Identify which cell holds the provided text, then report its (x, y) central coordinate. 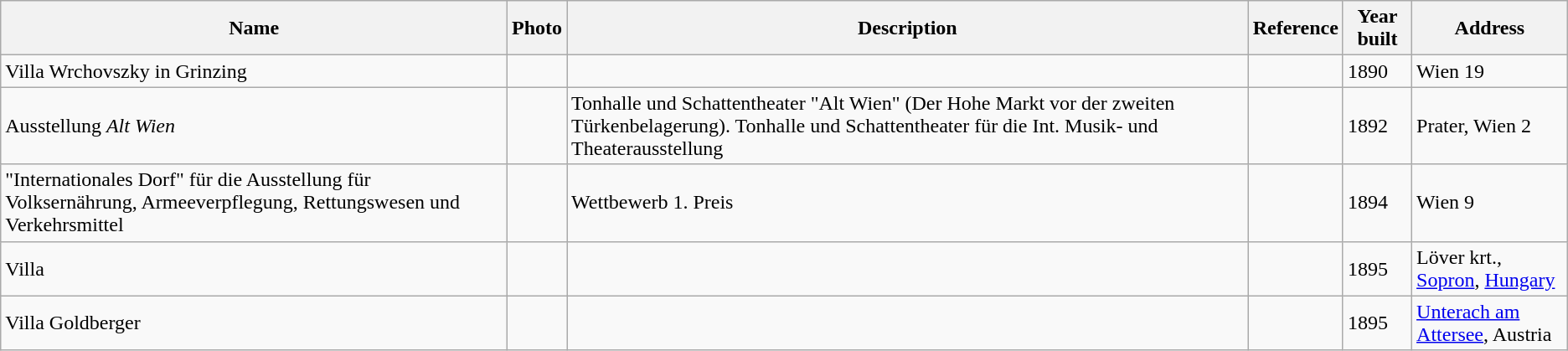
Wettbewerb 1. Preis (908, 203)
Address (1490, 28)
Unterach am Attersee, Austria (1490, 323)
"Internationales Dorf" für die Ausstellung für Volksernährung, Armeeverpflegung, Rettungswesen und Verkehrsmittel (255, 203)
Name (255, 28)
Wien 9 (1490, 203)
1892 (1377, 126)
Villa (255, 268)
Löver krt., Sopron, Hungary (1490, 268)
Reference (1295, 28)
Wien 19 (1490, 71)
Villa Wrchovszky in Grinzing (255, 71)
Prater, Wien 2 (1490, 126)
1894 (1377, 203)
Photo (538, 28)
Description (908, 28)
Villa Goldberger (255, 323)
Year built (1377, 28)
1890 (1377, 71)
Ausstellung Alt Wien (255, 126)
